Detect which cell encompasses the target text, then output its [X, Y] center coordinate. 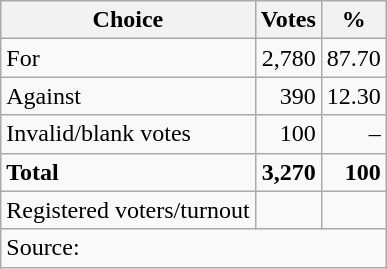
3,270 [288, 172]
For [128, 58]
2,780 [288, 58]
87.70 [354, 58]
Source: [194, 248]
390 [288, 96]
Choice [128, 20]
Total [128, 172]
Against [128, 96]
Invalid/blank votes [128, 134]
Registered voters/turnout [128, 210]
% [354, 20]
– [354, 134]
12.30 [354, 96]
Votes [288, 20]
